Locate the cell with the specified text and output its (X, Y) center coordinate. 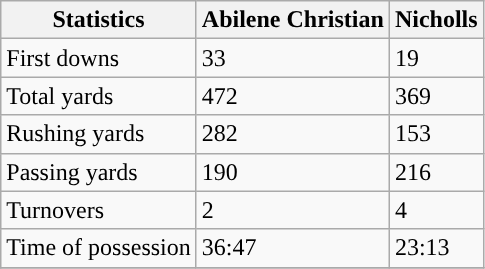
282 (292, 134)
Passing yards (99, 172)
4 (436, 210)
Total yards (99, 96)
369 (436, 96)
33 (292, 58)
Turnovers (99, 210)
First downs (99, 58)
2 (292, 210)
Time of possession (99, 248)
Rushing yards (99, 134)
19 (436, 58)
Statistics (99, 20)
190 (292, 172)
216 (436, 172)
36:47 (292, 248)
153 (436, 134)
472 (292, 96)
Abilene Christian (292, 20)
Nicholls (436, 20)
23:13 (436, 248)
